Capture the cell that displays the provided text and extract its (x, y) central coordinate. 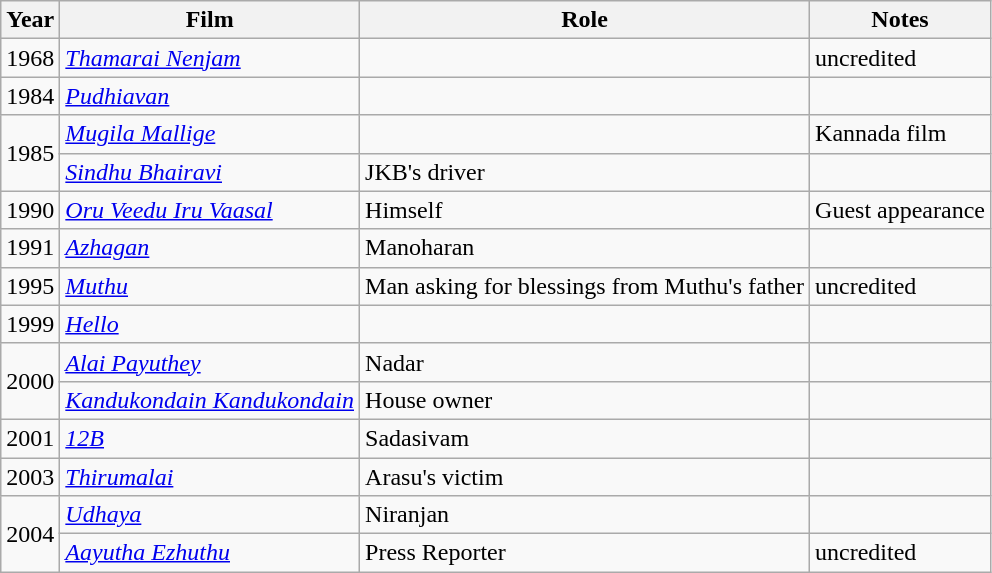
1984 (30, 96)
1995 (30, 286)
Thirumalai (210, 477)
Kandukondain Kandukondain (210, 400)
1990 (30, 210)
2004 (30, 534)
Hello (210, 324)
Year (30, 20)
Kannada film (900, 134)
2003 (30, 477)
Udhaya (210, 515)
2000 (30, 381)
Niranjan (585, 515)
Himself (585, 210)
Press Reporter (585, 553)
1999 (30, 324)
1968 (30, 58)
Film (210, 20)
1985 (30, 153)
Man asking for blessings from Muthu's father (585, 286)
Role (585, 20)
Pudhiavan (210, 96)
1991 (30, 248)
Aayutha Ezhuthu (210, 553)
Mugila Mallige (210, 134)
Notes (900, 20)
Azhagan (210, 248)
Guest appearance (900, 210)
Muthu (210, 286)
12B (210, 438)
Sindhu Bhairavi (210, 172)
Arasu's victim (585, 477)
Sadasivam (585, 438)
2001 (30, 438)
JKB's driver (585, 172)
Oru Veedu Iru Vaasal (210, 210)
House owner (585, 400)
Manoharan (585, 248)
Alai Payuthey (210, 362)
Thamarai Nenjam (210, 58)
Nadar (585, 362)
